Extract the [X, Y] coordinate from the center of the cell holding the provided text.  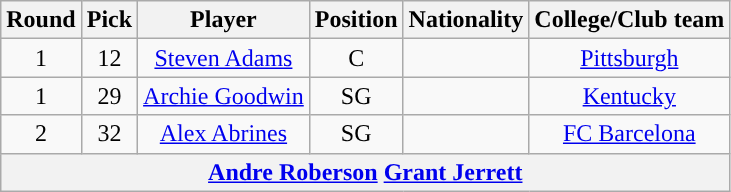
32 [109, 134]
Pick [109, 20]
2 [41, 134]
Round [41, 20]
C [356, 58]
College/Club team [630, 20]
Andre Roberson Grant Jerrett [366, 172]
Player [224, 20]
Steven Adams [224, 58]
Archie Goodwin [224, 96]
29 [109, 96]
FC Barcelona [630, 134]
Pittsburgh [630, 58]
Position [356, 20]
Nationality [466, 20]
Alex Abrines [224, 134]
12 [109, 58]
Kentucky [630, 96]
